Output the (X, Y) coordinate of the center of the cell containing the given text.  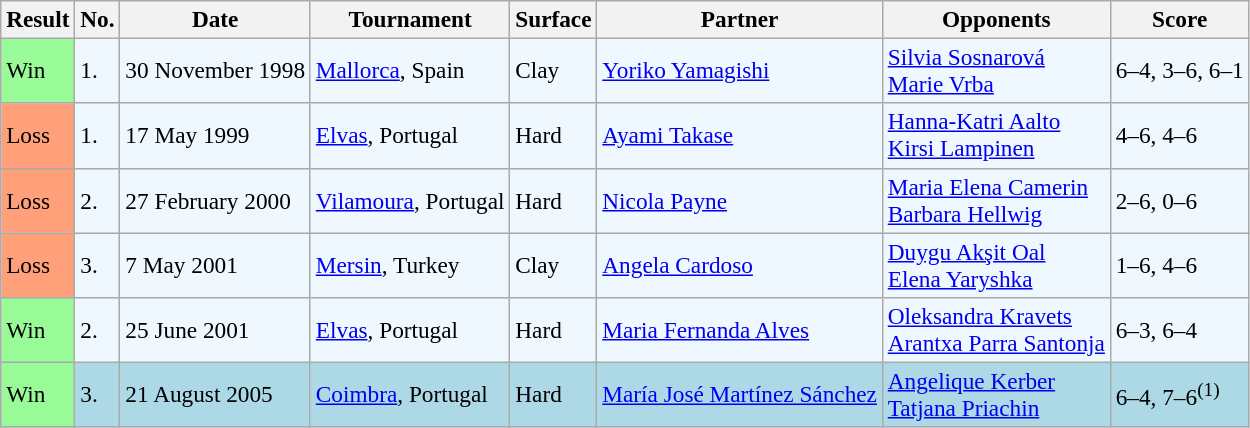
6–4, 7–6(1) (1180, 394)
Mallorca, Spain (410, 70)
Yoriko Yamagishi (740, 70)
Silvia Sosnarová Marie Vrba (996, 70)
Maria Fernanda Alves (740, 330)
6–3, 6–4 (1180, 330)
Mersin, Turkey (410, 264)
6–4, 3–6, 6–1 (1180, 70)
17 May 1999 (215, 136)
Result (38, 19)
Hanna-Katri Aalto Kirsi Lampinen (996, 136)
30 November 1998 (215, 70)
Oleksandra Kravets Arantxa Parra Santonja (996, 330)
4–6, 4–6 (1180, 136)
Maria Elena Camerin Barbara Hellwig (996, 200)
Coimbra, Portugal (410, 394)
Partner (740, 19)
Date (215, 19)
Opponents (996, 19)
21 August 2005 (215, 394)
Duygu Akşit Oal Elena Yaryshka (996, 264)
Score (1180, 19)
Angelique Kerber Tatjana Priachin (996, 394)
Surface (554, 19)
2–6, 0–6 (1180, 200)
Vilamoura, Portugal (410, 200)
No. (98, 19)
María José Martínez Sánchez (740, 394)
Tournament (410, 19)
27 February 2000 (215, 200)
25 June 2001 (215, 330)
1–6, 4–6 (1180, 264)
Angela Cardoso (740, 264)
7 May 2001 (215, 264)
Nicola Payne (740, 200)
Ayami Takase (740, 136)
